Return [X, Y] of the center of cell containing provided text 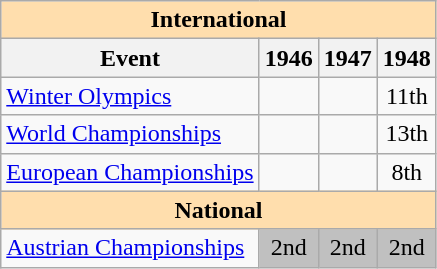
1948 [406, 58]
World Championships [130, 134]
11th [406, 96]
National [219, 210]
1947 [348, 58]
International [219, 20]
8th [406, 172]
Winter Olympics [130, 96]
Austrian Championships [130, 248]
13th [406, 134]
European Championships [130, 172]
1946 [288, 58]
Event [130, 58]
